Detect which cell encompasses the target text, then output its [X, Y] center coordinate. 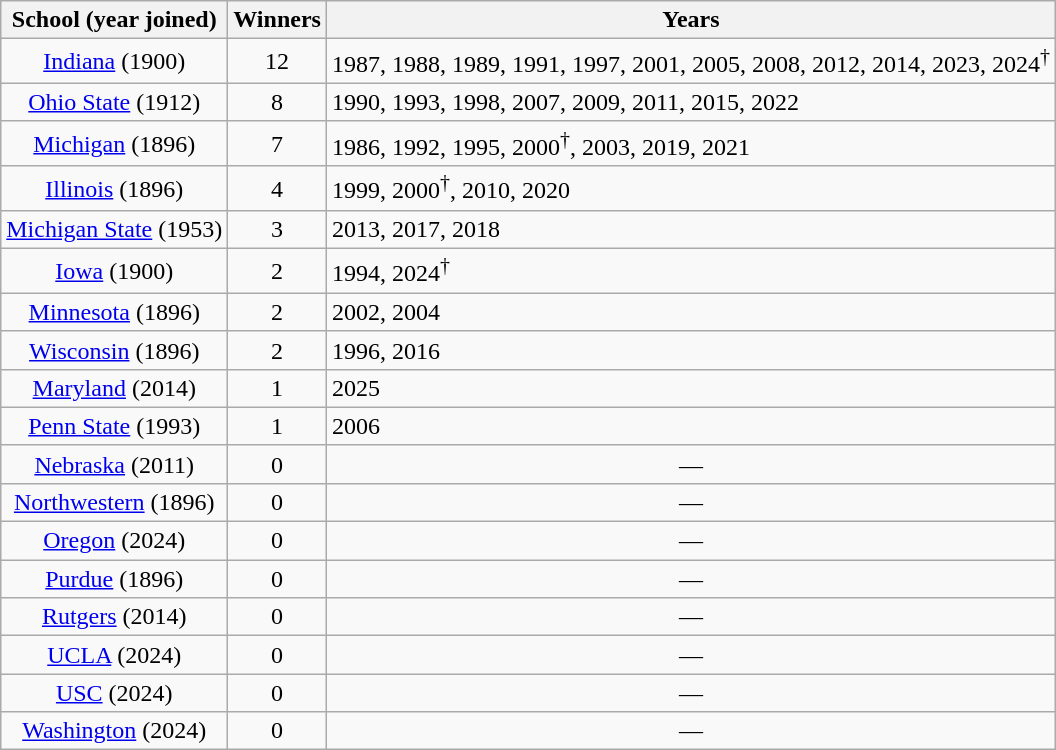
Rutgers (2014) [114, 617]
3 [278, 230]
UCLA (2024) [114, 655]
1994, 2024† [690, 272]
4 [278, 188]
Wisconsin (1896) [114, 350]
1999, 2000†, 2010, 2020 [690, 188]
Years [690, 20]
Penn State (1993) [114, 426]
Indiana (1900) [114, 62]
Winners [278, 20]
12 [278, 62]
Iowa (1900) [114, 272]
Northwestern (1896) [114, 502]
1986, 1992, 1995, 2000†, 2003, 2019, 2021 [690, 144]
Nebraska (2011) [114, 464]
1987, 1988, 1989, 1991, 1997, 2001, 2005, 2008, 2012, 2014, 2023, 2024† [690, 62]
2002, 2004 [690, 312]
Purdue (1896) [114, 579]
2013, 2017, 2018 [690, 230]
Minnesota (1896) [114, 312]
1996, 2016 [690, 350]
Michigan (1896) [114, 144]
1990, 1993, 1998, 2007, 2009, 2011, 2015, 2022 [690, 102]
Illinois (1896) [114, 188]
Michigan State (1953) [114, 230]
7 [278, 144]
Maryland (2014) [114, 388]
2025 [690, 388]
Washington (2024) [114, 731]
USC (2024) [114, 693]
Oregon (2024) [114, 541]
2006 [690, 426]
School (year joined) [114, 20]
Ohio State (1912) [114, 102]
8 [278, 102]
